Detect which cell encompasses the target text, then output its (X, Y) center coordinate. 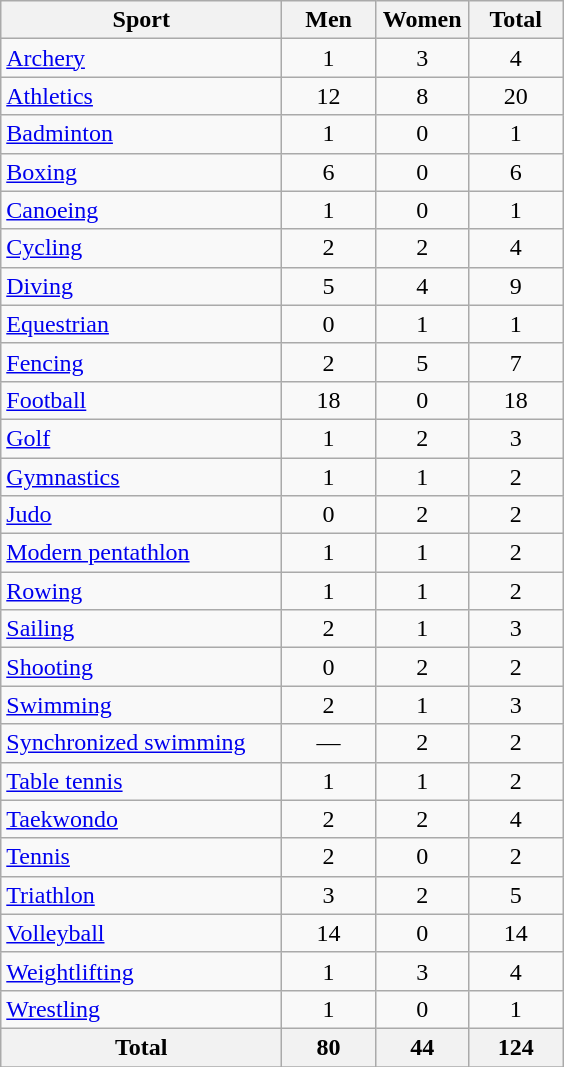
Synchronized swimming (142, 743)
20 (516, 96)
12 (329, 96)
Men (329, 20)
Fencing (142, 362)
Swimming (142, 705)
Rowing (142, 591)
Taekwondo (142, 819)
— (329, 743)
Sport (142, 20)
Badminton (142, 134)
Shooting (142, 667)
Gymnastics (142, 477)
Football (142, 400)
Weightlifting (142, 971)
Wrestling (142, 1009)
Triathlon (142, 895)
Volleyball (142, 933)
9 (516, 286)
Modern pentathlon (142, 553)
44 (422, 1047)
Canoeing (142, 210)
Judo (142, 515)
Diving (142, 286)
Archery (142, 58)
80 (329, 1047)
Equestrian (142, 324)
Table tennis (142, 781)
Sailing (142, 629)
Cycling (142, 248)
Tennis (142, 857)
7 (516, 362)
8 (422, 96)
124 (516, 1047)
Athletics (142, 96)
Golf (142, 438)
Women (422, 20)
Boxing (142, 172)
